Pinpoint the cell where the given text exists, returning its [x, y] midpoint coordinate. 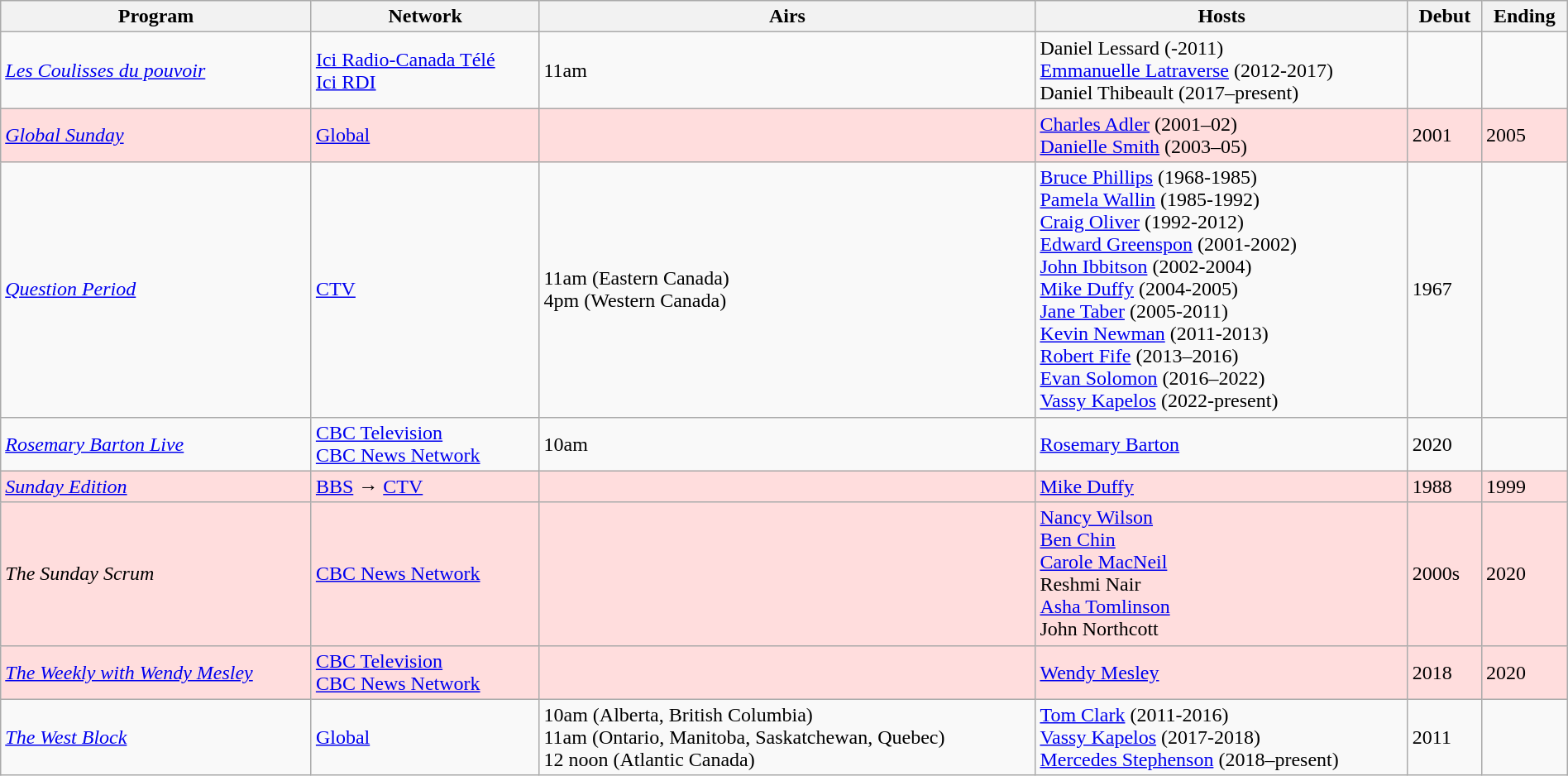
Wendy Mesley [1221, 672]
Ici Radio-Canada TéléIci RDI [425, 70]
11am [787, 70]
2018 [1444, 672]
2000s [1444, 574]
Rosemary Barton [1221, 443]
BBS → CTV [425, 486]
Global Sunday [156, 136]
Program [156, 17]
Debut [1444, 17]
CTV [425, 290]
2005 [1524, 136]
The Sunday Scrum [156, 574]
Tom Clark (2011-2016)Vassy Kapelos (2017-2018)Mercedes Stephenson (2018–present) [1221, 737]
Network [425, 17]
2011 [1444, 737]
Ending [1524, 17]
Question Period [156, 290]
1999 [1524, 486]
2001 [1444, 136]
The Weekly with Wendy Mesley [156, 672]
Hosts [1221, 17]
Nancy WilsonBen ChinCarole MacNeilReshmi NairAsha TomlinsonJohn Northcott [1221, 574]
The West Block [156, 737]
CBC News Network [425, 574]
1988 [1444, 486]
11am (Eastern Canada)4pm (Western Canada) [787, 290]
Les Coulisses du pouvoir [156, 70]
10am [787, 443]
1967 [1444, 290]
Mike Duffy [1221, 486]
Airs [787, 17]
Daniel Lessard (-2011)Emmanuelle Latraverse (2012-2017)Daniel Thibeault (2017–present) [1221, 70]
10am (Alberta, British Columbia)11am (Ontario, Manitoba, Saskatchewan, Quebec)12 noon (Atlantic Canada) [787, 737]
Sunday Edition [156, 486]
Rosemary Barton Live [156, 443]
Charles Adler (2001–02)Danielle Smith (2003–05) [1221, 136]
